Detect which cell encompasses the target text, then output its [X, Y] center coordinate. 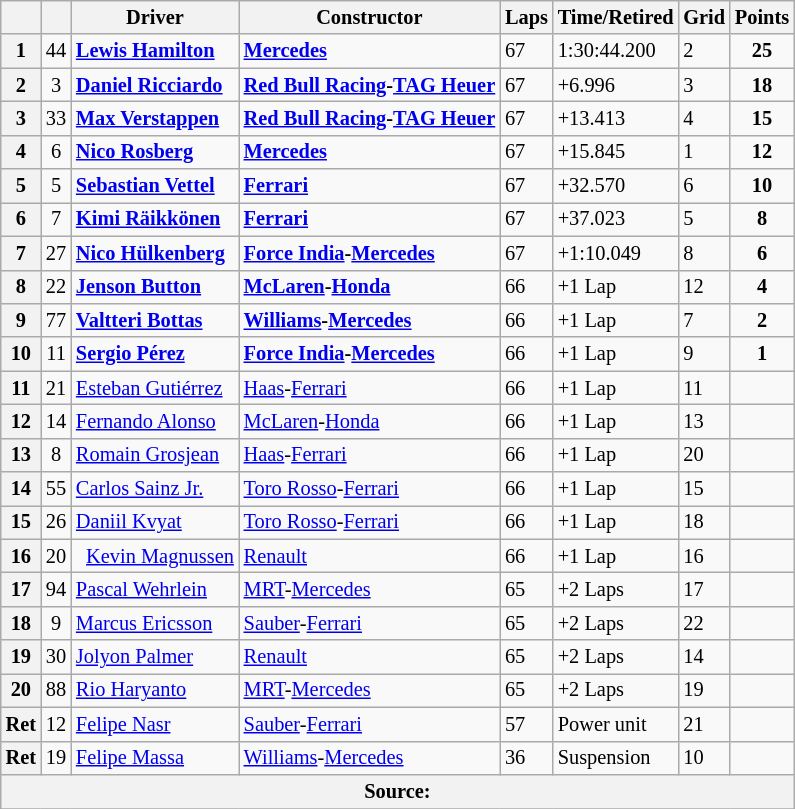
25 [762, 51]
Carlos Sainz Jr. [155, 489]
Time/Retired [616, 17]
Sebastian Vettel [155, 186]
Sergio Pérez [155, 354]
Kevin Magnussen [155, 556]
1:30:44.200 [616, 51]
Jolyon Palmer [155, 657]
36 [526, 758]
+15.845 [616, 152]
88 [56, 690]
77 [56, 320]
Laps [526, 17]
27 [56, 253]
94 [56, 589]
Fernando Alonso [155, 421]
Grid [704, 17]
+32.570 [616, 186]
Valtteri Bottas [155, 320]
26 [56, 522]
+1:10.049 [616, 253]
Felipe Massa [155, 758]
Marcus Ericsson [155, 623]
30 [56, 657]
Jenson Button [155, 287]
Lewis Hamilton [155, 51]
Kimi Räikkönen [155, 219]
Driver [155, 17]
Daniel Ricciardo [155, 85]
55 [56, 489]
Source: [398, 791]
Felipe Nasr [155, 724]
Daniil Kvyat [155, 522]
Pascal Wehrlein [155, 589]
Max Verstappen [155, 118]
Romain Grosjean [155, 455]
+37.023 [616, 219]
44 [56, 51]
Rio Haryanto [155, 690]
Suspension [616, 758]
+13.413 [616, 118]
57 [526, 724]
Nico Rosberg [155, 152]
Constructor [370, 17]
Points [762, 17]
33 [56, 118]
+6.996 [616, 85]
Nico Hülkenberg [155, 253]
Power unit [616, 724]
Esteban Gutiérrez [155, 388]
